Return (X, Y) of the center of cell containing provided text 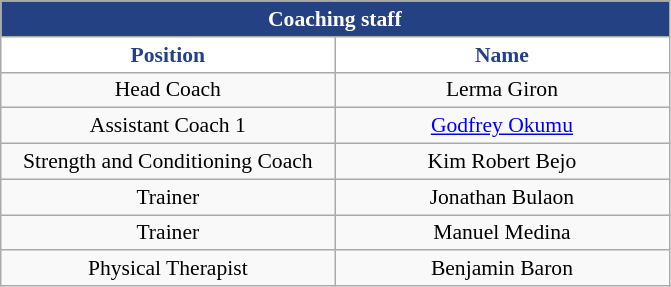
Lerma Giron (502, 90)
Kim Robert Bejo (502, 162)
Strength and Conditioning Coach (168, 162)
Jonathan Bulaon (502, 197)
Godfrey Okumu (502, 126)
Position (168, 55)
Physical Therapist (168, 269)
Head Coach (168, 90)
Name (502, 55)
Coaching staff (335, 19)
Benjamin Baron (502, 269)
Manuel Medina (502, 233)
Assistant Coach 1 (168, 126)
